Scan for the cell matching the given text and deliver its (x, y) coordinate at center. 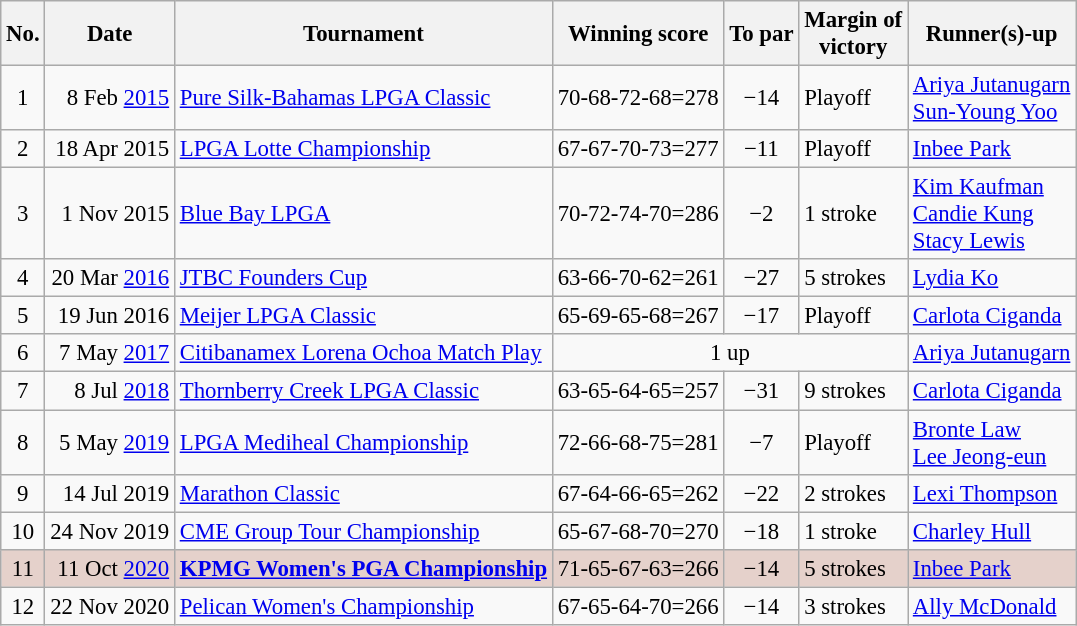
63-65-64-65=257 (638, 391)
Charley Hull (992, 531)
9 (23, 493)
−22 (762, 493)
−2 (762, 214)
71-65-67-63=266 (638, 568)
4 (23, 278)
14 Jul 2019 (110, 493)
To par (762, 34)
Lexi Thompson (992, 493)
11 Oct 2020 (110, 568)
1 Nov 2015 (110, 214)
10 (23, 531)
−7 (762, 442)
67-65-64-70=266 (638, 606)
Pure Silk-Bahamas LPGA Classic (363, 98)
Marathon Classic (363, 493)
Tournament (363, 34)
65-69-65-68=267 (638, 316)
7 May 2017 (110, 353)
2 (23, 149)
67-64-66-65=262 (638, 493)
7 (23, 391)
KPMG Women's PGA Championship (363, 568)
Runner(s)-up (992, 34)
JTBC Founders Cup (363, 278)
24 Nov 2019 (110, 531)
8 (23, 442)
70-72-74-70=286 (638, 214)
63-66-70-62=261 (638, 278)
LPGA Mediheal Championship (363, 442)
72-66-68-75=281 (638, 442)
Margin ofvictory (854, 34)
6 (23, 353)
11 (23, 568)
Bronte Law Lee Jeong-eun (992, 442)
3 (23, 214)
No. (23, 34)
Kim Kaufman Candie Kung Stacy Lewis (992, 214)
Ally McDonald (992, 606)
Ariya Jutanugarn (992, 353)
Pelican Women's Championship (363, 606)
22 Nov 2020 (110, 606)
Blue Bay LPGA (363, 214)
−11 (762, 149)
−31 (762, 391)
8 Jul 2018 (110, 391)
20 Mar 2016 (110, 278)
8 Feb 2015 (110, 98)
67-67-70-73=277 (638, 149)
Thornberry Creek LPGA Classic (363, 391)
19 Jun 2016 (110, 316)
−18 (762, 531)
9 strokes (854, 391)
Ariya Jutanugarn Sun-Young Yoo (992, 98)
CME Group Tour Championship (363, 531)
70-68-72-68=278 (638, 98)
1 up (730, 353)
Winning score (638, 34)
65-67-68-70=270 (638, 531)
Citibanamex Lorena Ochoa Match Play (363, 353)
LPGA Lotte Championship (363, 149)
−27 (762, 278)
3 strokes (854, 606)
18 Apr 2015 (110, 149)
−17 (762, 316)
Meijer LPGA Classic (363, 316)
Lydia Ko (992, 278)
Date (110, 34)
12 (23, 606)
5 May 2019 (110, 442)
2 strokes (854, 493)
5 (23, 316)
1 (23, 98)
